From the cell containing the given text, extract its center point as [x, y] coordinate. 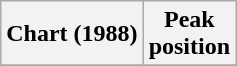
Chart (1988) [72, 34]
Peakposition [189, 34]
